From the cell containing the given text, extract its center point as [X, Y] coordinate. 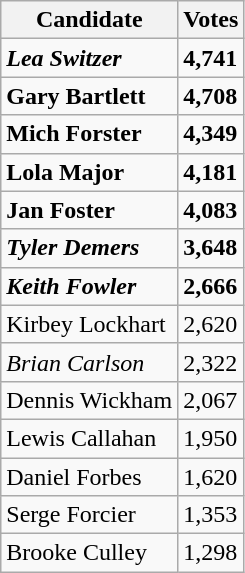
1,950 [211, 438]
Lewis Callahan [90, 438]
Serge Forcier [90, 515]
1,620 [211, 477]
Votes [211, 20]
Tyler Demers [90, 248]
4,741 [211, 58]
Lea Switzer [90, 58]
1,353 [211, 515]
Jan Foster [90, 210]
Brooke Culley [90, 553]
2,322 [211, 362]
1,298 [211, 553]
Dennis Wickham [90, 400]
Daniel Forbes [90, 477]
4,708 [211, 96]
4,083 [211, 210]
4,349 [211, 134]
Gary Bartlett [90, 96]
2,666 [211, 286]
Mich Forster [90, 134]
Candidate [90, 20]
Lola Major [90, 172]
Brian Carlson [90, 362]
Keith Fowler [90, 286]
4,181 [211, 172]
Kirbey Lockhart [90, 324]
2,620 [211, 324]
2,067 [211, 400]
3,648 [211, 248]
